Find where the given text appears and provide that cell's center as [x, y] coordinate. 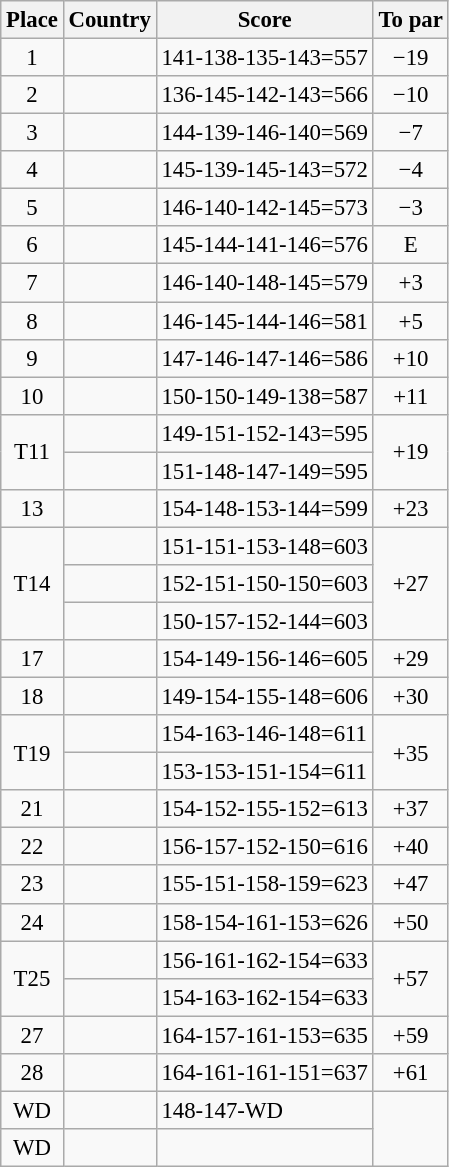
28 [32, 1073]
7 [32, 283]
+50 [410, 922]
Place [32, 20]
T25 [32, 978]
−4 [410, 170]
+19 [410, 452]
147-146-147-146=586 [264, 358]
+27 [410, 584]
144-139-146-140=569 [264, 133]
+30 [410, 697]
+37 [410, 809]
158-154-161-153=626 [264, 922]
23 [32, 885]
155-151-158-159=623 [264, 885]
146-145-144-146=581 [264, 321]
154-152-155-152=613 [264, 809]
3 [32, 133]
9 [32, 358]
156-157-152-150=616 [264, 847]
T19 [32, 752]
+10 [410, 358]
154-149-156-146=605 [264, 659]
148-147-WD [264, 1110]
17 [32, 659]
T14 [32, 584]
+3 [410, 283]
145-139-145-143=572 [264, 170]
152-151-150-150=603 [264, 584]
141-138-135-143=557 [264, 58]
153-153-151-154=611 [264, 772]
8 [32, 321]
−10 [410, 95]
164-157-161-153=635 [264, 1035]
18 [32, 697]
13 [32, 509]
146-140-142-145=573 [264, 208]
−19 [410, 58]
150-157-152-144=603 [264, 621]
2 [32, 95]
+57 [410, 978]
+59 [410, 1035]
+47 [410, 885]
149-154-155-148=606 [264, 697]
149-151-152-143=595 [264, 433]
6 [32, 245]
154-163-162-154=633 [264, 997]
+29 [410, 659]
+11 [410, 396]
To par [410, 20]
+40 [410, 847]
150-150-149-138=587 [264, 396]
154-148-153-144=599 [264, 509]
T11 [32, 452]
27 [32, 1035]
146-140-148-145=579 [264, 283]
Score [264, 20]
154-163-146-148=611 [264, 734]
21 [32, 809]
5 [32, 208]
22 [32, 847]
136-145-142-143=566 [264, 95]
156-161-162-154=633 [264, 960]
24 [32, 922]
145-144-141-146=576 [264, 245]
Country [110, 20]
+35 [410, 752]
−3 [410, 208]
4 [32, 170]
+5 [410, 321]
+23 [410, 509]
E [410, 245]
164-161-161-151=637 [264, 1073]
+61 [410, 1073]
151-151-153-148=603 [264, 546]
−7 [410, 133]
10 [32, 396]
1 [32, 58]
151-148-147-149=595 [264, 471]
